Return (X, Y) of the center of cell containing provided text 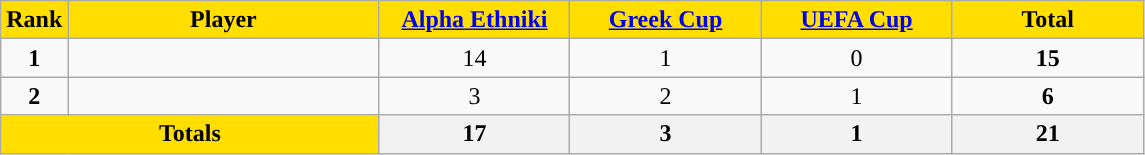
Alpha Ethniki (474, 20)
Greek Cup (666, 20)
14 (474, 58)
Player (224, 20)
Rank (34, 20)
UEFA Cup (856, 20)
21 (1048, 134)
6 (1048, 96)
15 (1048, 58)
Totals (190, 134)
17 (474, 134)
0 (856, 58)
Total (1048, 20)
